Return the (X, Y) coordinate for the center point of the cell that contains the specified text.  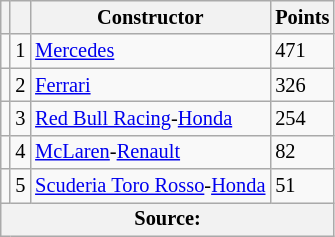
2 (20, 85)
254 (302, 118)
5 (20, 186)
471 (302, 51)
3 (20, 118)
Source: (168, 219)
Scuderia Toro Rosso-Honda (150, 186)
Points (302, 17)
4 (20, 152)
McLaren-Renault (150, 152)
326 (302, 85)
82 (302, 152)
51 (302, 186)
Mercedes (150, 51)
1 (20, 51)
Red Bull Racing-Honda (150, 118)
Constructor (150, 17)
Ferrari (150, 85)
